Extract the (X, Y) coordinate from the center of the cell holding the provided text.  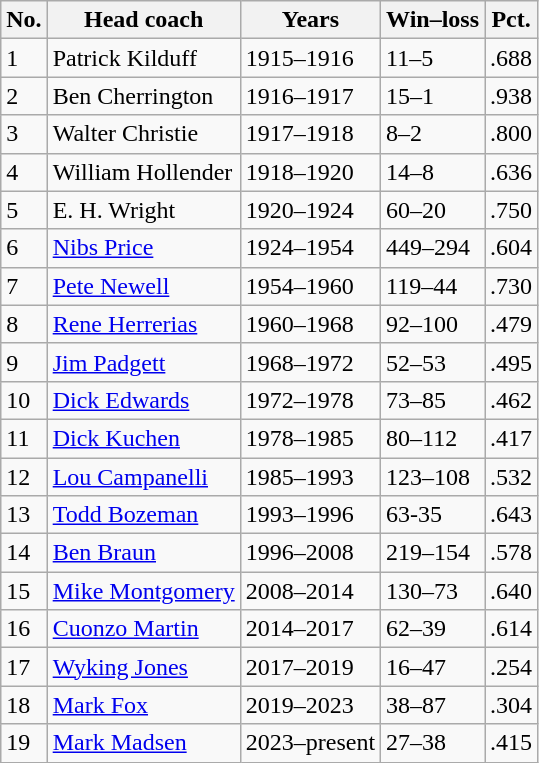
1993–1996 (310, 515)
1954–1960 (310, 286)
.604 (512, 248)
.462 (512, 400)
2008–2014 (310, 591)
130–73 (433, 591)
119–44 (433, 286)
38–87 (433, 705)
Pct. (512, 20)
Lou Campanelli (144, 477)
7 (24, 286)
449–294 (433, 248)
15 (24, 591)
12 (24, 477)
8 (24, 324)
1 (24, 58)
80–112 (433, 438)
.417 (512, 438)
18 (24, 705)
52–53 (433, 362)
Patrick Kilduff (144, 58)
13 (24, 515)
Dick Kuchen (144, 438)
Win–loss (433, 20)
73–85 (433, 400)
Ben Braun (144, 553)
Wyking Jones (144, 667)
Todd Bozeman (144, 515)
Walter Christie (144, 134)
Dick Edwards (144, 400)
.636 (512, 172)
2014–2017 (310, 629)
14 (24, 553)
15–1 (433, 96)
1924–1954 (310, 248)
1996–2008 (310, 553)
3 (24, 134)
E. H. Wright (144, 210)
2023–present (310, 743)
2 (24, 96)
.532 (512, 477)
123–108 (433, 477)
No. (24, 20)
1978–1985 (310, 438)
60–20 (433, 210)
19 (24, 743)
.938 (512, 96)
2017–2019 (310, 667)
5 (24, 210)
1960–1968 (310, 324)
.578 (512, 553)
1985–1993 (310, 477)
92–100 (433, 324)
27–38 (433, 743)
Nibs Price (144, 248)
63-35 (433, 515)
62–39 (433, 629)
.800 (512, 134)
.640 (512, 591)
1920–1924 (310, 210)
10 (24, 400)
1915–1916 (310, 58)
8–2 (433, 134)
.254 (512, 667)
2019–2023 (310, 705)
.688 (512, 58)
219–154 (433, 553)
4 (24, 172)
Mark Fox (144, 705)
.614 (512, 629)
Rene Herrerias (144, 324)
1916–1917 (310, 96)
.479 (512, 324)
11–5 (433, 58)
11 (24, 438)
.750 (512, 210)
1968–1972 (310, 362)
17 (24, 667)
William Hollender (144, 172)
Pete Newell (144, 286)
16–47 (433, 667)
Years (310, 20)
16 (24, 629)
Ben Cherrington (144, 96)
Jim Padgett (144, 362)
.730 (512, 286)
14–8 (433, 172)
1972–1978 (310, 400)
6 (24, 248)
.495 (512, 362)
.643 (512, 515)
Cuonzo Martin (144, 629)
9 (24, 362)
.304 (512, 705)
1917–1918 (310, 134)
.415 (512, 743)
Mark Madsen (144, 743)
Head coach (144, 20)
1918–1920 (310, 172)
Mike Montgomery (144, 591)
